Return (X, Y) of the center of cell containing provided text 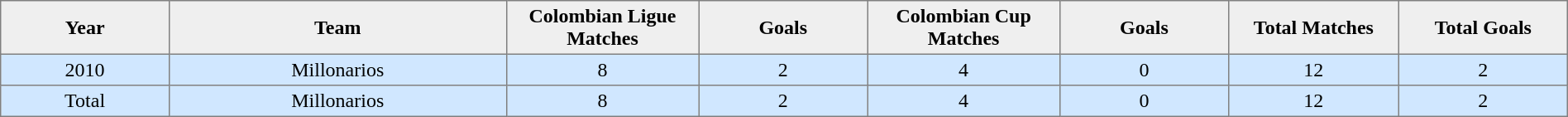
Team (337, 27)
Total (85, 101)
2010 (85, 70)
Colombian Cup Matches (964, 27)
Total Goals (1483, 27)
Year (85, 27)
Total Matches (1313, 27)
Colombian Ligue Matches (602, 27)
